From the cell containing the given text, extract its center point as (X, Y) coordinate. 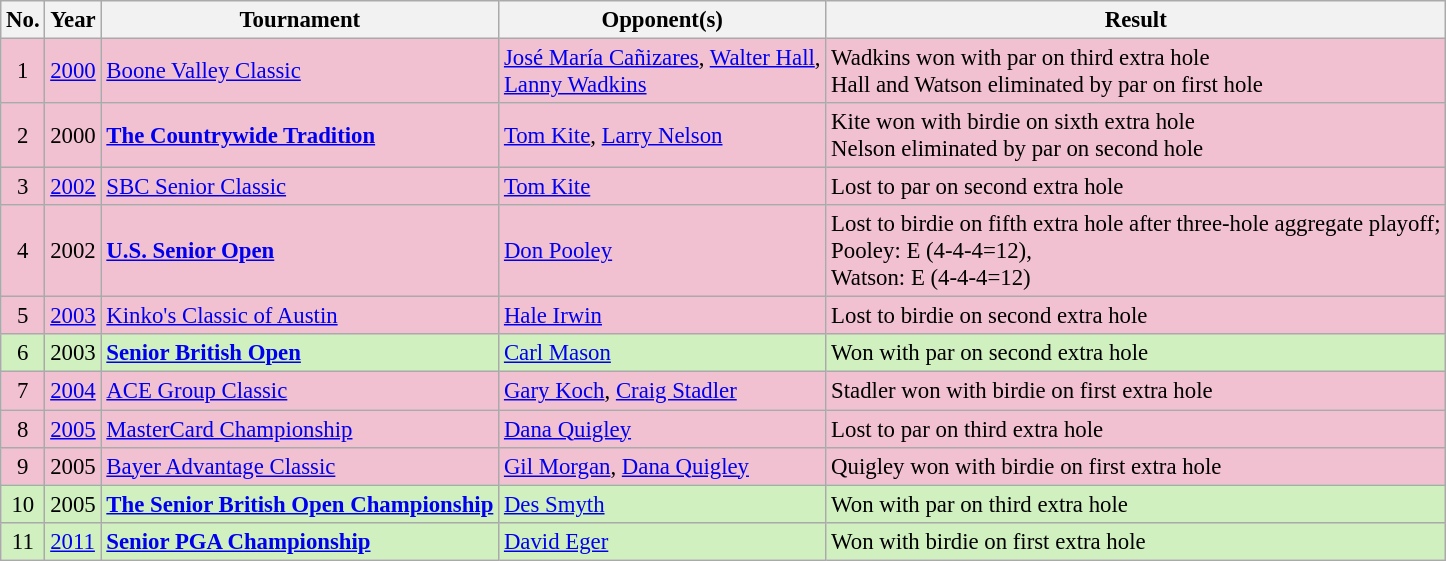
Wadkins won with par on third extra holeHall and Watson eliminated by par on first hole (1136, 72)
Bayer Advantage Classic (300, 466)
Won with birdie on first extra hole (1136, 541)
Dana Quigley (662, 429)
The Countrywide Tradition (300, 136)
SBC Senior Classic (300, 187)
Gary Koch, Craig Stadler (662, 391)
Tom Kite, Larry Nelson (662, 136)
Senior British Open (300, 353)
José María Cañizares, Walter Hall, Lanny Wadkins (662, 72)
6 (23, 353)
David Eger (662, 541)
Senior PGA Championship (300, 541)
Boone Valley Classic (300, 72)
Opponent(s) (662, 20)
The Senior British Open Championship (300, 504)
Don Pooley (662, 251)
Carl Mason (662, 353)
Hale Irwin (662, 316)
Kite won with birdie on sixth extra holeNelson eliminated by par on second hole (1136, 136)
Kinko's Classic of Austin (300, 316)
Lost to birdie on second extra hole (1136, 316)
11 (23, 541)
4 (23, 251)
ACE Group Classic (300, 391)
2011 (73, 541)
8 (23, 429)
No. (23, 20)
Result (1136, 20)
Lost to birdie on fifth extra hole after three-hole aggregate playoff;Pooley: E (4-4-4=12),Watson: E (4-4-4=12) (1136, 251)
10 (23, 504)
7 (23, 391)
Won with par on third extra hole (1136, 504)
3 (23, 187)
2 (23, 136)
Des Smyth (662, 504)
2004 (73, 391)
5 (23, 316)
Lost to par on third extra hole (1136, 429)
Tom Kite (662, 187)
U.S. Senior Open (300, 251)
Tournament (300, 20)
Won with par on second extra hole (1136, 353)
Quigley won with birdie on first extra hole (1136, 466)
Year (73, 20)
Stadler won with birdie on first extra hole (1136, 391)
9 (23, 466)
Lost to par on second extra hole (1136, 187)
Gil Morgan, Dana Quigley (662, 466)
1 (23, 72)
MasterCard Championship (300, 429)
